Identify which cell holds the provided text, then report its [x, y] central coordinate. 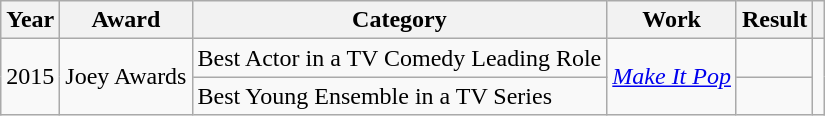
Award [126, 20]
Joey Awards [126, 77]
Make It Pop [672, 77]
Result [774, 20]
Best Young Ensemble in a TV Series [400, 96]
Best Actor in a TV Comedy Leading Role [400, 58]
2015 [30, 77]
Work [672, 20]
Category [400, 20]
Year [30, 20]
